Find where the given text appears and provide that cell's center as [X, Y] coordinate. 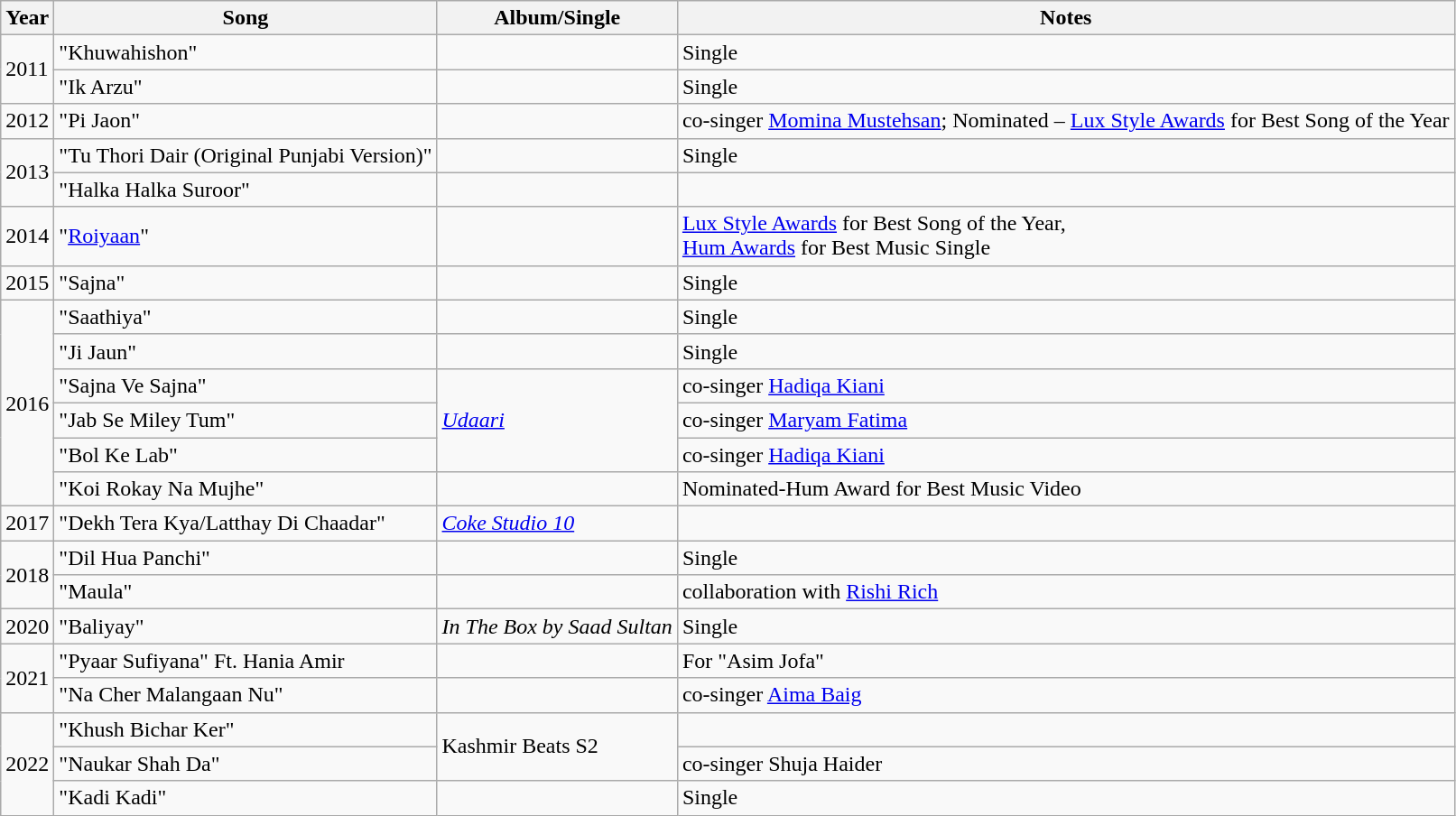
"Roiyaan" [246, 236]
"Sajna Ve Sajna" [246, 385]
2018 [27, 575]
2014 [27, 236]
Udaari [557, 420]
co-singer Shuja Haider [1065, 764]
"Saathiya" [246, 317]
"Halka Halka Suroor" [246, 190]
2015 [27, 283]
"Ji Jaun" [246, 351]
co-singer Maryam Fatima [1065, 420]
2011 [27, 70]
collaboration with Rishi Rich [1065, 592]
Lux Style Awards for Best Song of the Year,Hum Awards for Best Music Single [1065, 236]
"Pyaar Sufiyana" Ft. Hania Amir [246, 661]
"Jab Se Miley Tum" [246, 420]
2020 [27, 626]
2013 [27, 172]
2012 [27, 121]
"Dekh Tera Kya/Latthay Di Chaadar" [246, 524]
Album/Single [557, 18]
"Tu Thori Dair (Original Punjabi Version)" [246, 155]
2021 [27, 678]
Nominated-Hum Award for Best Music Video [1065, 489]
"Dil Hua Panchi" [246, 558]
2016 [27, 403]
"Pi Jaon" [246, 121]
In The Box by Saad Sultan [557, 626]
"Naukar Shah Da" [246, 764]
"Koi Rokay Na Mujhe" [246, 489]
"Kadi Kadi" [246, 798]
co-singer Momina Mustehsan; Nominated – Lux Style Awards for Best Song of the Year [1065, 121]
"Sajna" [246, 283]
"Maula" [246, 592]
"Na Cher Malangaan Nu" [246, 695]
"Ik Arzu" [246, 87]
2017 [27, 524]
Song [246, 18]
"Baliyay" [246, 626]
Kashmir Beats S2 [557, 746]
"Khuwahishon" [246, 52]
Year [27, 18]
Coke Studio 10 [557, 524]
Notes [1065, 18]
"Khush Bichar Ker" [246, 729]
2022 [27, 764]
co-singer Aima Baig [1065, 695]
"Bol Ke Lab" [246, 454]
For "Asim Jofa" [1065, 661]
